For the text-containing cell, return its midpoint in (X, Y) coordinate format. 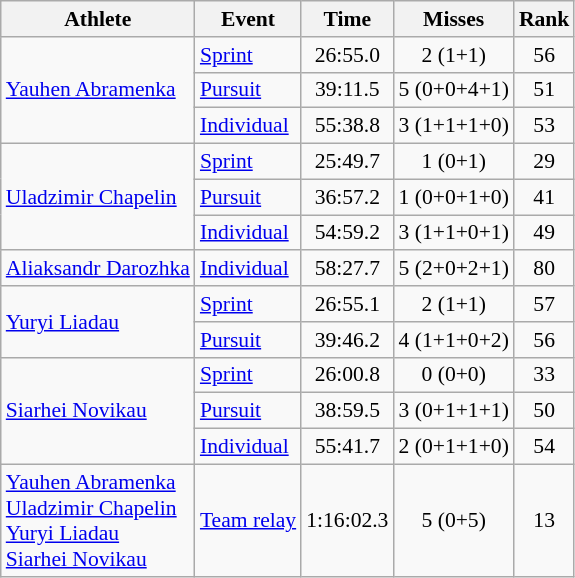
55:41.7 (347, 447)
1:16:02.3 (347, 520)
25:49.7 (347, 162)
13 (544, 520)
54 (544, 447)
5 (2+0+2+1) (453, 269)
80 (544, 269)
26:55.1 (347, 304)
39:46.2 (347, 340)
Misses (453, 19)
38:59.5 (347, 411)
2 (0+1+1+0) (453, 447)
3 (0+1+1+1) (453, 411)
Event (248, 19)
57 (544, 304)
54:59.2 (347, 233)
36:57.2 (347, 197)
39:11.5 (347, 90)
0 (0+0) (453, 375)
55:38.8 (347, 126)
Yuryi Liadau (98, 322)
Uladzimir Chapelin (98, 198)
26:55.0 (347, 55)
Time (347, 19)
Team relay (248, 520)
Yauhen Abramenka (98, 90)
1 (0+0+1+0) (453, 197)
5 (0+0+4+1) (453, 90)
3 (1+1+0+1) (453, 233)
5 (0+5) (453, 520)
51 (544, 90)
3 (1+1+1+0) (453, 126)
Rank (544, 19)
Siarhei Novikau (98, 410)
50 (544, 411)
29 (544, 162)
58:27.7 (347, 269)
26:00.8 (347, 375)
1 (0+1) (453, 162)
4 (1+1+0+2) (453, 340)
53 (544, 126)
Aliaksandr Darozhka (98, 269)
Athlete (98, 19)
Yauhen AbramenkaUladzimir ChapelinYuryi LiadauSiarhei Novikau (98, 520)
41 (544, 197)
33 (544, 375)
49 (544, 233)
